Determine the (x, y) coordinate at the center of the cell enclosing the given text.  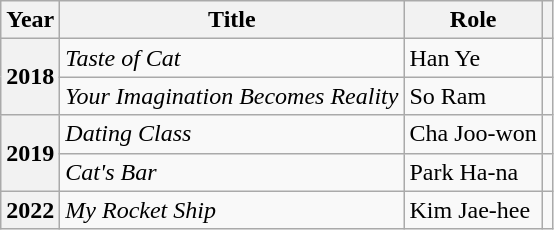
Year (30, 20)
Your Imagination Becomes Reality (232, 96)
Dating Class (232, 134)
Kim Jae-hee (473, 210)
Title (232, 20)
Role (473, 20)
2022 (30, 210)
Cat's Bar (232, 172)
Taste of Cat (232, 58)
So Ram (473, 96)
Cha Joo-won (473, 134)
Han Ye (473, 58)
2018 (30, 77)
Park Ha-na (473, 172)
2019 (30, 153)
My Rocket Ship (232, 210)
